Provide the (x, y) coordinate of the cell's center where the given text is located.  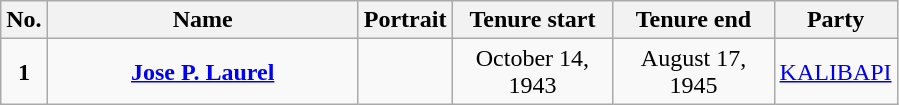
October 14, 1943 (532, 72)
Portrait (405, 20)
Jose P. Laurel (202, 72)
Name (202, 20)
Tenure end (694, 20)
No. (24, 20)
August 17, 1945 (694, 72)
1 (24, 72)
Tenure start (532, 20)
Party (836, 20)
KALIBAPI (836, 72)
